Capture the cell that displays the provided text and extract its (X, Y) central coordinate. 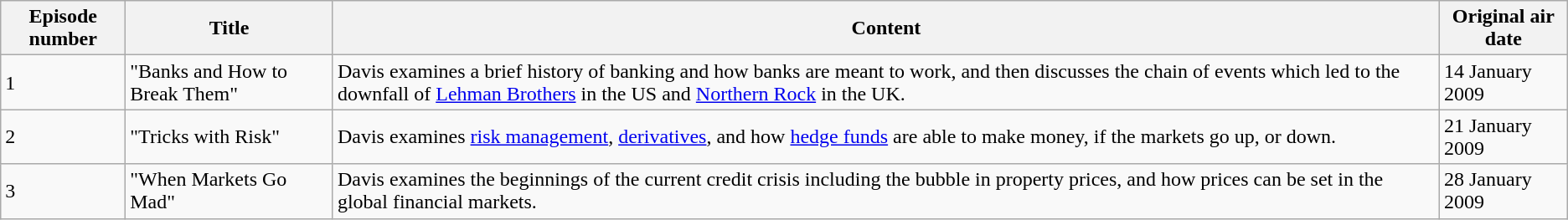
Title (230, 28)
"Banks and How to Break Them" (230, 82)
Episode number (64, 28)
Original air date (1503, 28)
14 January 2009 (1503, 82)
3 (64, 191)
21 January 2009 (1503, 137)
28 January 2009 (1503, 191)
Davis examines risk management, derivatives, and how hedge funds are able to make money, if the markets go up, or down. (886, 137)
Content (886, 28)
2 (64, 137)
1 (64, 82)
"When Markets Go Mad" (230, 191)
"Tricks with Risk" (230, 137)
